For the text-containing cell, return its midpoint in (X, Y) coordinate format. 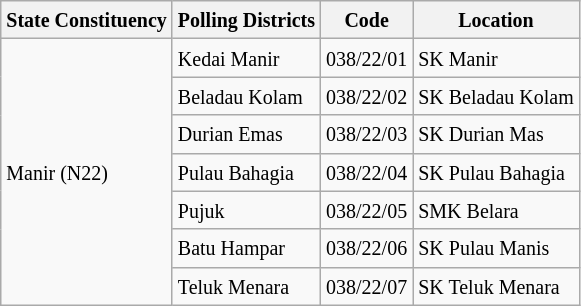
038/22/04 (367, 172)
038/22/06 (367, 248)
038/22/02 (367, 96)
038/22/05 (367, 210)
Batu Hampar (246, 248)
Location (496, 20)
SK Beladau Kolam (496, 96)
Pulau Bahagia (246, 172)
038/22/01 (367, 58)
SMK Belara (496, 210)
Kedai Manir (246, 58)
Teluk Menara (246, 286)
Durian Emas (246, 134)
SK Manir (496, 58)
SK Pulau Bahagia (496, 172)
SK Teluk Menara (496, 286)
SK Pulau Manis (496, 248)
Beladau Kolam (246, 96)
Pujuk (246, 210)
Code (367, 20)
SK Durian Mas (496, 134)
Manir (N22) (87, 172)
038/22/03 (367, 134)
038/22/07 (367, 286)
Polling Districts (246, 20)
State Constituency (87, 20)
